Return [x, y] of the center of cell containing provided text 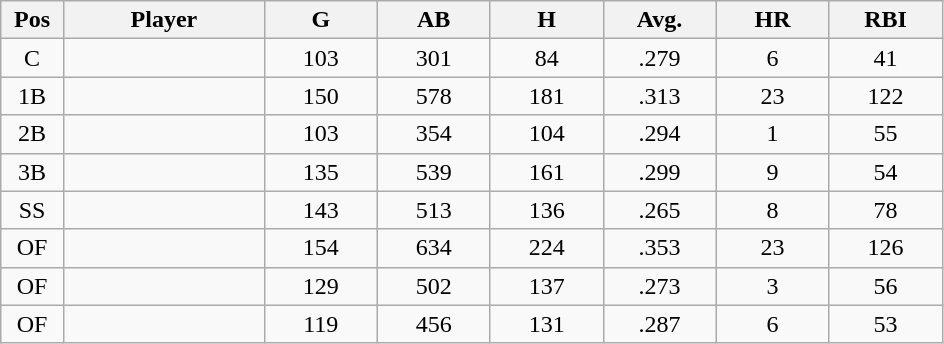
53 [886, 324]
41 [886, 58]
154 [320, 248]
502 [434, 286]
.294 [660, 134]
137 [546, 286]
3 [772, 286]
143 [320, 210]
129 [320, 286]
161 [546, 172]
HR [772, 20]
131 [546, 324]
119 [320, 324]
634 [434, 248]
G [320, 20]
224 [546, 248]
136 [546, 210]
.313 [660, 96]
9 [772, 172]
H [546, 20]
SS [32, 210]
RBI [886, 20]
135 [320, 172]
301 [434, 58]
.273 [660, 286]
.265 [660, 210]
.299 [660, 172]
8 [772, 210]
1 [772, 134]
Avg. [660, 20]
54 [886, 172]
Pos [32, 20]
78 [886, 210]
513 [434, 210]
354 [434, 134]
Player [164, 20]
1B [32, 96]
.279 [660, 58]
578 [434, 96]
150 [320, 96]
456 [434, 324]
3B [32, 172]
104 [546, 134]
181 [546, 96]
.353 [660, 248]
539 [434, 172]
122 [886, 96]
55 [886, 134]
126 [886, 248]
C [32, 58]
56 [886, 286]
84 [546, 58]
2B [32, 134]
.287 [660, 324]
AB [434, 20]
